Capture the cell that displays the provided text and extract its [x, y] central coordinate. 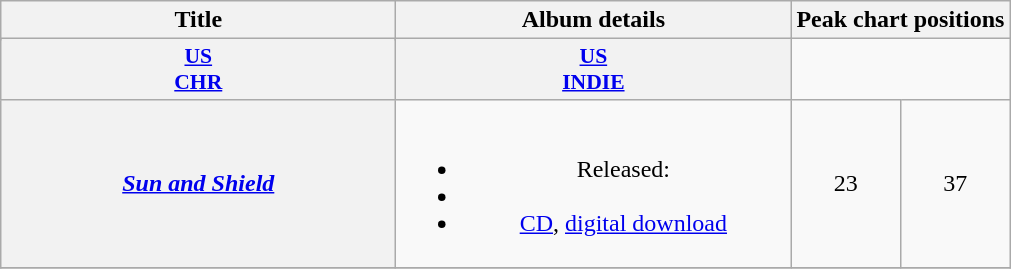
23 [846, 184]
37 [955, 184]
Title [198, 20]
USINDIE [594, 70]
USCHR [198, 70]
Album details [594, 20]
Sun and Shield [198, 184]
Released: CD, digital download [594, 184]
Peak chart positions [900, 20]
